Capture the cell that displays the provided text and extract its [x, y] central coordinate. 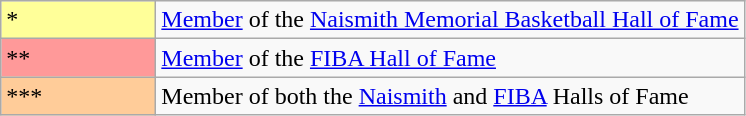
Member of both the Naismith and FIBA Halls of Fame [450, 96]
Member of the Naismith Memorial Basketball Hall of Fame [450, 20]
*** [78, 96]
* [78, 20]
Member of the FIBA Hall of Fame [450, 58]
** [78, 58]
